Determine the (X, Y) coordinate at the center of the cell enclosing the given text.  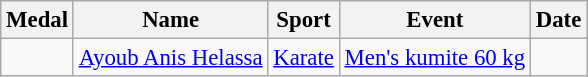
Event (434, 20)
Sport (304, 20)
Ayoub Anis Helassa (170, 58)
Men's kumite 60 kg (434, 58)
Name (170, 20)
Date (558, 20)
Medal (38, 20)
Karate (304, 58)
